Provide the (X, Y) coordinate of the cell's center where the given text is located.  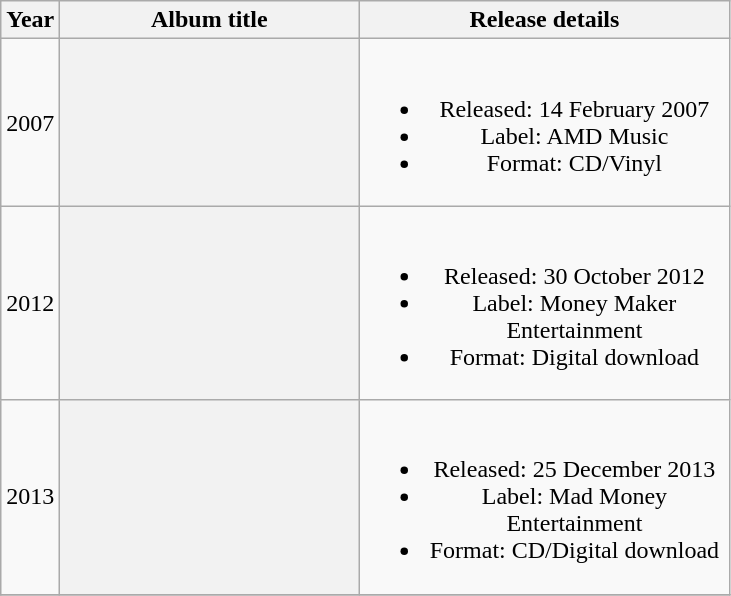
Released: 30 October 2012Label: Money Maker EntertainmentFormat: Digital download (544, 303)
Released: 14 February 2007Label: AMD MusicFormat: CD/Vinyl (544, 122)
Release details (544, 20)
Album title (210, 20)
Released: 25 December 2013Label: Mad Money EntertainmentFormat: CD/Digital download (544, 497)
2012 (30, 303)
Year (30, 20)
2007 (30, 122)
2013 (30, 497)
